Find where the given text appears and provide that cell's center as [X, Y] coordinate. 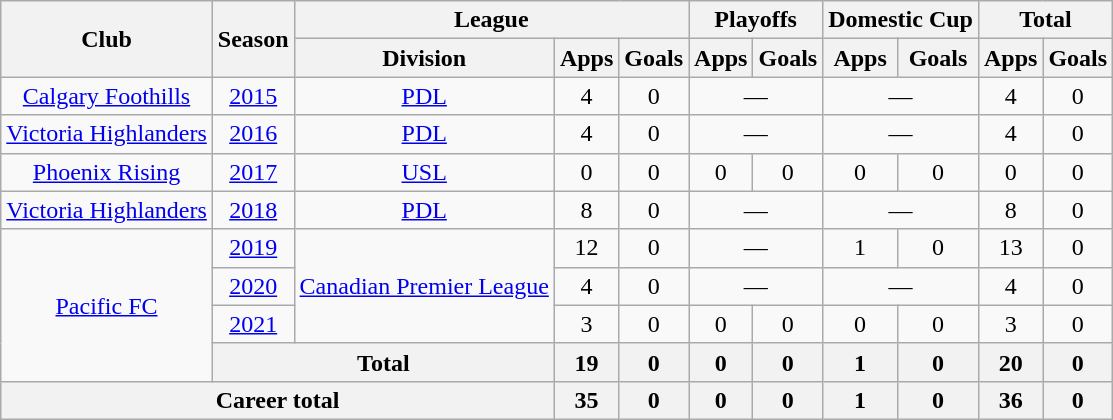
Division [424, 58]
Playoffs [756, 20]
Calgary Foothills [107, 96]
Canadian Premier League [424, 286]
League [491, 20]
Domestic Cup [901, 20]
2017 [253, 172]
Season [253, 39]
20 [1010, 362]
2021 [253, 324]
2020 [253, 286]
12 [586, 248]
Phoenix Rising [107, 172]
2019 [253, 248]
36 [1010, 400]
Career total [278, 400]
2018 [253, 210]
35 [586, 400]
13 [1010, 248]
19 [586, 362]
2016 [253, 134]
Club [107, 39]
2015 [253, 96]
USL [424, 172]
Pacific FC [107, 305]
